Scan for the cell matching the given text and deliver its (x, y) coordinate at center. 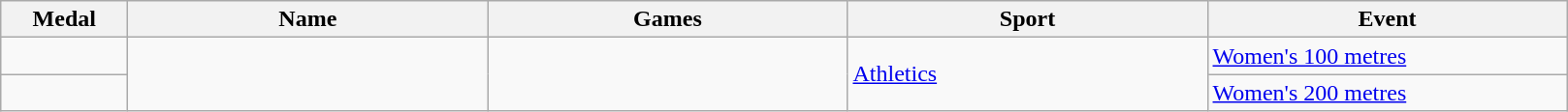
Women's 100 metres (1387, 56)
Medal (64, 19)
Name (308, 19)
Sport (1028, 19)
Women's 200 metres (1387, 93)
Event (1387, 19)
Games (667, 19)
Athletics (1028, 74)
